Search for the cell housing the specified text and yield its (x, y) center coordinate. 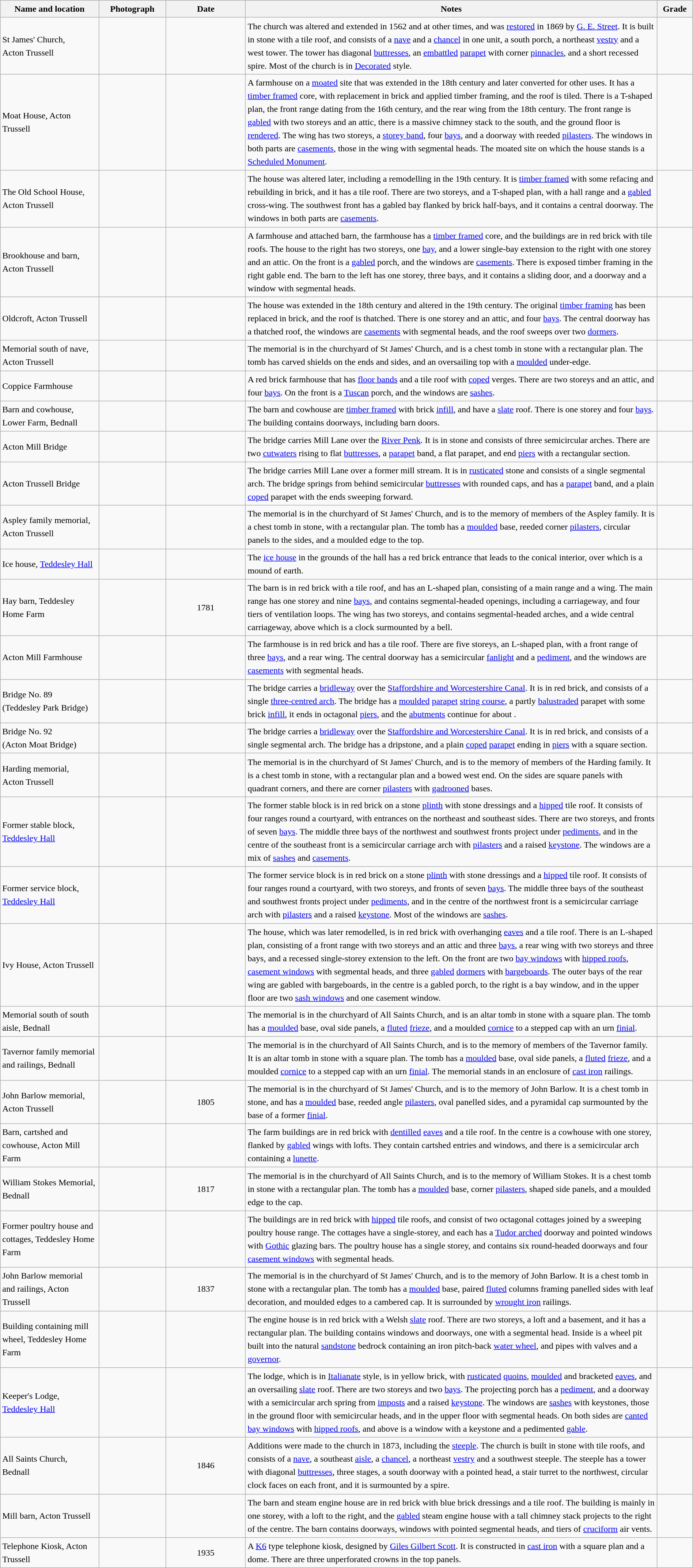
William Stokes Memorial, Bednall (50, 1189)
Bridge No. 89(Teddesley Park Bridge) (50, 701)
Former stable block,Teddesley Hall (50, 832)
Barn, cartshed and cowhouse, Acton Mill Farm (50, 1145)
Former service block, Teddesley Hall (50, 895)
Tavernor family memorial and railings, Bednall (50, 1058)
Hay barn, Teddesley Home Farm (50, 607)
Acton Trussell Bridge (50, 483)
Photograph (132, 9)
Notes (451, 9)
Acton Mill Farmhouse (50, 658)
Keeper's Lodge, Teddesley Hall (50, 1403)
Brookhouse and barn,Acton Trussell (50, 262)
1805 (206, 1102)
Grade (675, 9)
Memorial south of nave,Acton Trussell (50, 355)
Oldcroft, Acton Trussell (50, 319)
Building containing mill wheel, Teddesley Home Farm (50, 1339)
John Barlow memorial and railings, Acton Trussell (50, 1289)
Telephone Kiosk, Acton Trussell (50, 1553)
Mill barn, Acton Trussell (50, 1516)
Former poultry house and cottages, Teddesley Home Farm (50, 1239)
1846 (206, 1466)
John Barlow memorial,Acton Trussell (50, 1102)
Acton Mill Bridge (50, 447)
The Old School House,Acton Trussell (50, 199)
Memorial south of south aisle, Bednall (50, 1021)
Harding memorial,Acton Trussell (50, 775)
Ice house, Teddesley Hall (50, 564)
Date (206, 9)
1781 (206, 607)
St James' Church,Acton Trussell (50, 46)
All Saints Church, Bednall (50, 1466)
1935 (206, 1553)
Bridge No. 92(Acton Moat Bridge) (50, 738)
Aspley family memorial,Acton Trussell (50, 527)
1817 (206, 1189)
Barn and cowhouse, Lower Farm, Bednall (50, 416)
Moat House, Acton Trussell (50, 122)
1837 (206, 1289)
Coppice Farmhouse (50, 386)
The ice house in the grounds of the hall has a red brick entrance that leads to the conical interior, over which is a mound of earth. (451, 564)
Name and location (50, 9)
Ivy House, Acton Trussell (50, 965)
